Locate the cell with the specified text and output its [x, y] center coordinate. 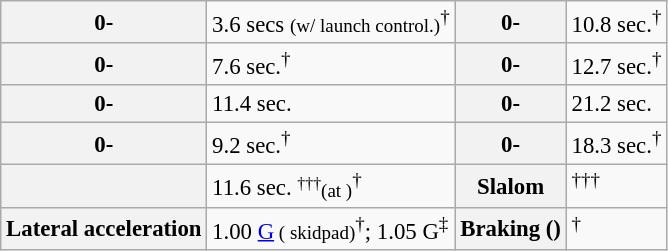
Slalom [510, 186]
Braking () [510, 228]
7.6 sec.† [331, 64]
3.6 secs (w/ launch control.)† [331, 22]
Lateral acceleration [104, 228]
11.4 sec. [331, 104]
10.8 sec.† [616, 22]
† [616, 228]
12.7 sec.† [616, 64]
††† [616, 186]
9.2 sec.† [331, 144]
21.2 sec. [616, 104]
18.3 sec.† [616, 144]
11.6 sec. †††(at )† [331, 186]
1.00 G ( skidpad)†; 1.05 G‡ [331, 228]
